Output the [x, y] coordinate of the center of the cell containing the given text.  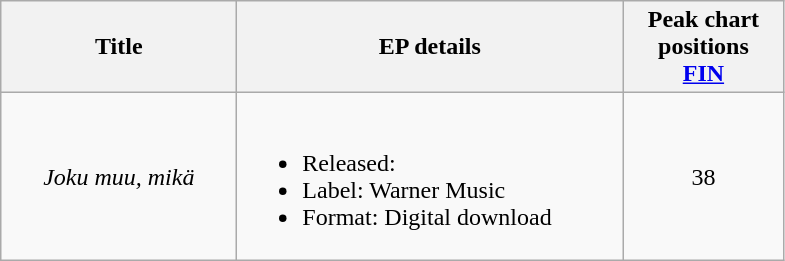
Released: Label: Warner MusicFormat: Digital download [430, 176]
Joku muu, mikä [119, 176]
Title [119, 47]
38 [704, 176]
EP details [430, 47]
Peak chart positionsFIN [704, 47]
